Return (x, y) of the center of cell containing provided text 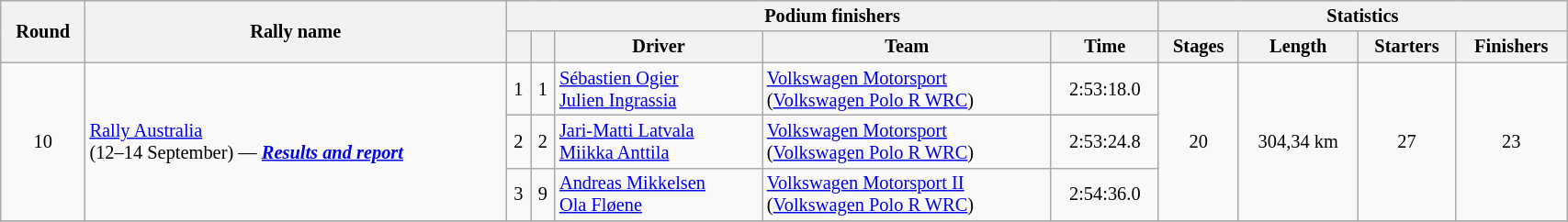
Volkswagen Motorsport II (Volkswagen Polo R WRC) (907, 194)
9 (544, 194)
Jari-Matti Latvala Miikka Anttila (659, 141)
Andreas Mikkelsen Ola Fløene (659, 194)
Time (1104, 47)
10 (43, 141)
Round (43, 31)
Statistics (1362, 16)
3 (518, 194)
2:54:36.0 (1104, 194)
27 (1407, 141)
Length (1298, 47)
Driver (659, 47)
Team (907, 47)
Rally name (296, 31)
23 (1512, 141)
Podium finishers (832, 16)
2:53:18.0 (1104, 89)
2:53:24.8 (1104, 141)
Starters (1407, 47)
20 (1198, 141)
Stages (1198, 47)
Finishers (1512, 47)
Rally Australia(12–14 September) — Results and report (296, 141)
Sébastien Ogier Julien Ingrassia (659, 89)
304,34 km (1298, 141)
